Pinpoint the cell where the given text exists, returning its [x, y] midpoint coordinate. 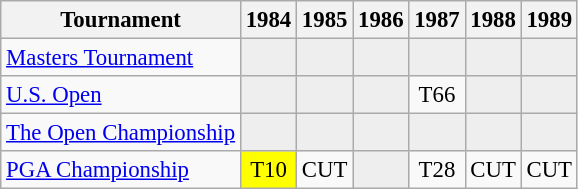
Masters Tournament [121, 58]
T28 [437, 170]
1987 [437, 20]
1989 [549, 20]
T10 [268, 170]
PGA Championship [121, 170]
1985 [325, 20]
1988 [493, 20]
1986 [381, 20]
U.S. Open [121, 95]
The Open Championship [121, 133]
Tournament [121, 20]
T66 [437, 95]
1984 [268, 20]
